Provide the (x, y) coordinate of the cell's center where the given text is located.  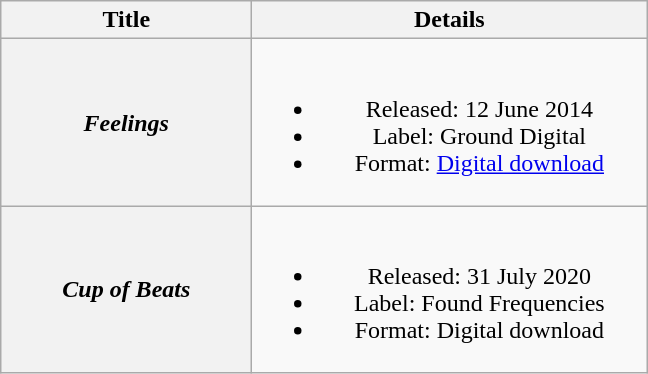
Released: 31 July 2020Label: Found FrequenciesFormat: Digital download (450, 290)
Details (450, 20)
Feelings (126, 122)
Released: 12 June 2014Label: Ground DigitalFormat: Digital download (450, 122)
Cup of Beats (126, 290)
Title (126, 20)
